For the text-containing cell, return its midpoint in [X, Y] coordinate format. 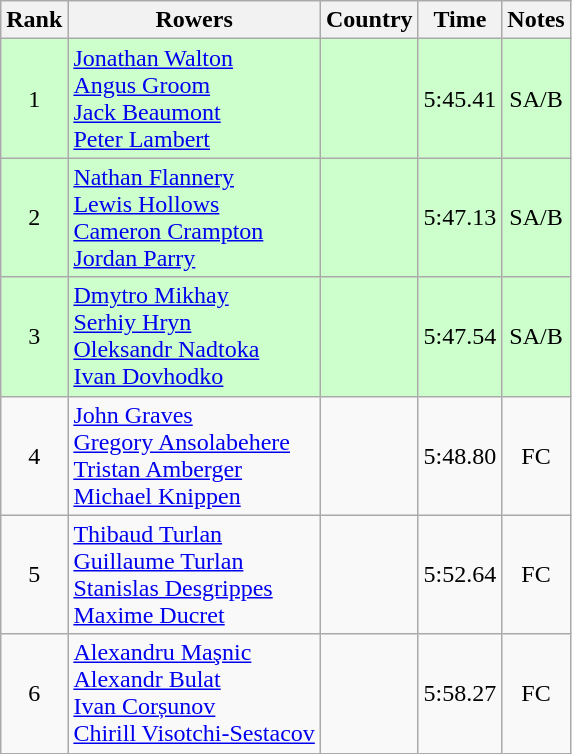
5 [34, 574]
Jonathan WaltonAngus GroomJack BeaumontPeter Lambert [194, 98]
Notes [536, 20]
Country [369, 20]
Time [460, 20]
Thibaud TurlanGuillaume TurlanStanislas DesgrippesMaxime Ducret [194, 574]
5:47.13 [460, 218]
5:48.80 [460, 456]
4 [34, 456]
John GravesGregory AnsolabehereTristan AmbergerMichael Knippen [194, 456]
2 [34, 218]
3 [34, 336]
Nathan FlanneryLewis HollowsCameron CramptonJordan Parry [194, 218]
Dmytro MikhaySerhiy HrynOleksandr NadtokaIvan Dovhodko [194, 336]
5:58.27 [460, 694]
6 [34, 694]
5:52.64 [460, 574]
Rank [34, 20]
5:45.41 [460, 98]
Alexandru MaşnicAlexandr BulatIvan CorșunovChirill Visotchi-Sestacov [194, 694]
1 [34, 98]
Rowers [194, 20]
5:47.54 [460, 336]
